Extract the [x, y] coordinate from the center of the cell holding the provided text.  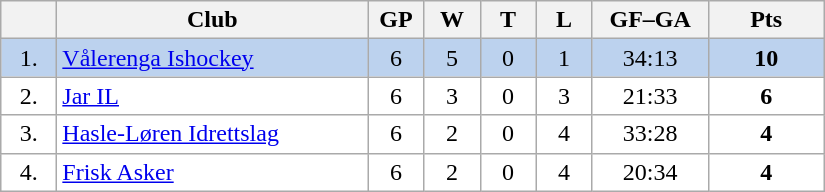
GP [396, 20]
5 [452, 58]
1 [564, 58]
3. [29, 134]
1. [29, 58]
GF–GA [650, 20]
Hasle-Løren Idrettslag [212, 134]
33:28 [650, 134]
21:33 [650, 96]
Frisk Asker [212, 172]
34:13 [650, 58]
4. [29, 172]
Jar IL [212, 96]
Pts [766, 20]
10 [766, 58]
2. [29, 96]
Club [212, 20]
20:34 [650, 172]
L [564, 20]
T [508, 20]
Vålerenga Ishockey [212, 58]
W [452, 20]
